Return the [x, y] coordinate for the center point of the cell that contains the specified text.  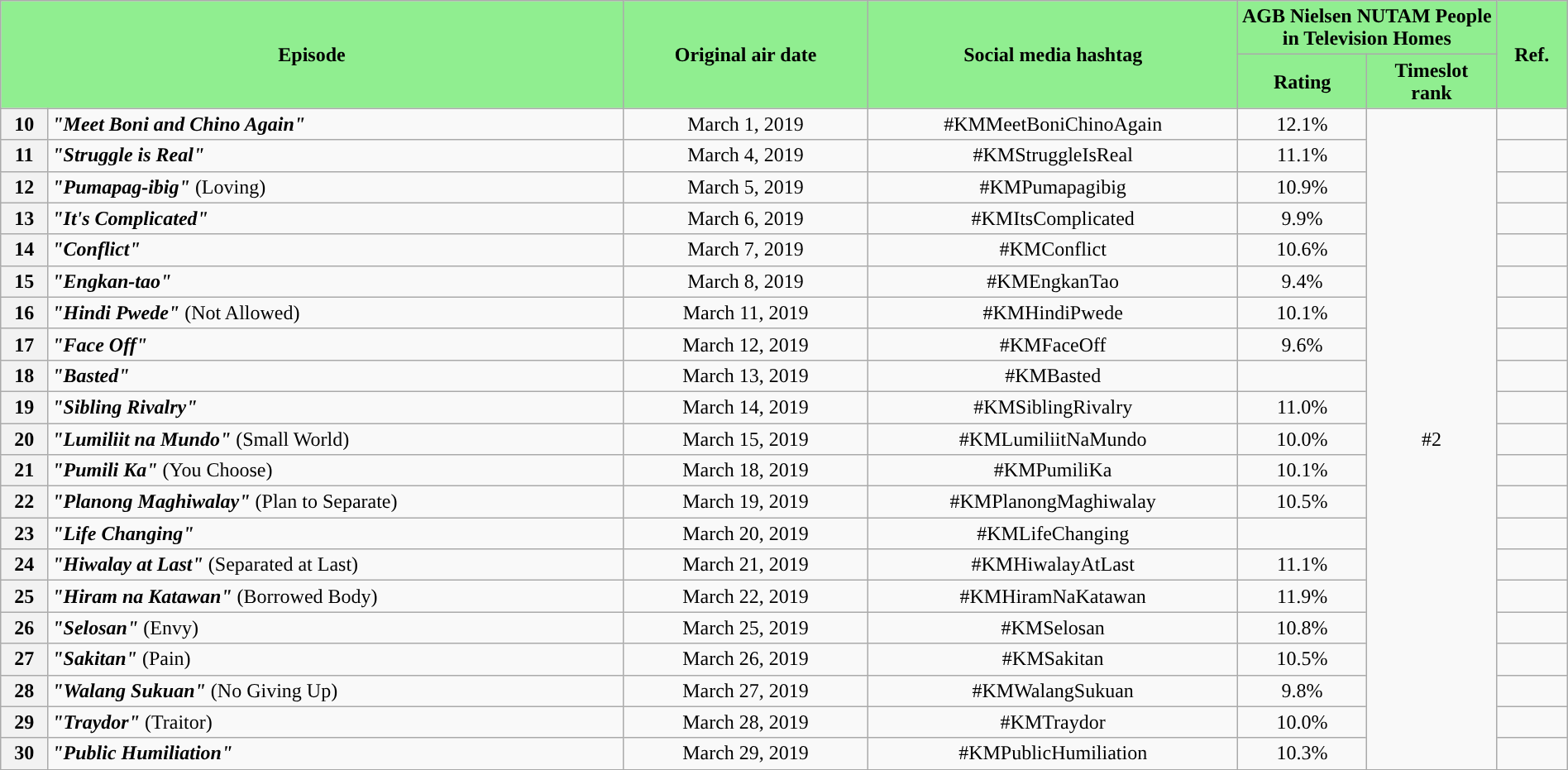
March 19, 2019 [746, 502]
Ref. [1532, 55]
"Pumapag-ibig" (Loving) [336, 187]
"Planong Maghiwalay" (Plan to Separate) [336, 502]
11 [25, 155]
9.9% [1302, 218]
#KMSiblingRivalry [1054, 407]
#2 [1432, 438]
22 [25, 502]
"Hiram na Katawan" (Borrowed Body) [336, 596]
10.8% [1302, 628]
March 15, 2019 [746, 439]
March 26, 2019 [746, 659]
25 [25, 596]
March 8, 2019 [746, 281]
#KMHindiPwede [1054, 313]
March 1, 2019 [746, 124]
March 13, 2019 [746, 375]
"Conflict" [336, 250]
"Struggle is Real" [336, 155]
9.4% [1302, 281]
20 [25, 439]
19 [25, 407]
"Hiwalay at Last" (Separated at Last) [336, 565]
March 7, 2019 [746, 250]
#KMFaceOff [1054, 344]
March 22, 2019 [746, 596]
"Pumili Ka" (You Choose) [336, 471]
"Engkan-tao" [336, 281]
Rating [1302, 81]
#KMTraydor [1054, 722]
"Traydor" (Traitor) [336, 722]
#KMHiwalayAtLast [1054, 565]
March 11, 2019 [746, 313]
March 29, 2019 [746, 753]
24 [25, 565]
28 [25, 691]
#KMItsComplicated [1054, 218]
15 [25, 281]
Timeslotrank [1432, 81]
"Selosan" (Envy) [336, 628]
12.1% [1302, 124]
"Meet Boni and Chino Again" [336, 124]
March 20, 2019 [746, 533]
14 [25, 250]
March 6, 2019 [746, 218]
13 [25, 218]
March 14, 2019 [746, 407]
10 [25, 124]
March 12, 2019 [746, 344]
March 21, 2019 [746, 565]
March 5, 2019 [746, 187]
9.8% [1302, 691]
#KMPlanongMaghiwalay [1054, 502]
March 27, 2019 [746, 691]
#KMStruggleIsReal [1054, 155]
#KMWalangSukuan [1054, 691]
29 [25, 722]
27 [25, 659]
"It's Complicated" [336, 218]
16 [25, 313]
9.6% [1302, 344]
#KMConflict [1054, 250]
"Sakitan" (Pain) [336, 659]
Original air date [746, 55]
#KMLumiliitNaMundo [1054, 439]
26 [25, 628]
#KMPublicHumiliation [1054, 753]
"Face Off" [336, 344]
#KMSelosan [1054, 628]
17 [25, 344]
18 [25, 375]
#KMLifeChanging [1054, 533]
AGB Nielsen NUTAM People in Television Homes [1366, 28]
#KMPumiliKa [1054, 471]
Social media hashtag [1054, 55]
"Public Humiliation" [336, 753]
#KMBasted [1054, 375]
10.3% [1302, 753]
"Sibling Rivalry" [336, 407]
March 18, 2019 [746, 471]
"Walang Sukuan" (No Giving Up) [336, 691]
#KMPumapagibig [1054, 187]
"Hindi Pwede" (Not Allowed) [336, 313]
#KMEngkanTao [1054, 281]
12 [25, 187]
March 28, 2019 [746, 722]
#KMSakitan [1054, 659]
"Life Changing" [336, 533]
11.0% [1302, 407]
23 [25, 533]
March 25, 2019 [746, 628]
#KMMeetBoniChinoAgain [1054, 124]
10.6% [1302, 250]
"Basted" [336, 375]
11.9% [1302, 596]
"Lumiliit na Mundo" (Small World) [336, 439]
30 [25, 753]
#KMHiramNaKatawan [1054, 596]
10.9% [1302, 187]
21 [25, 471]
Episode [313, 55]
March 4, 2019 [746, 155]
